Detect which cell encompasses the target text, then output its [x, y] center coordinate. 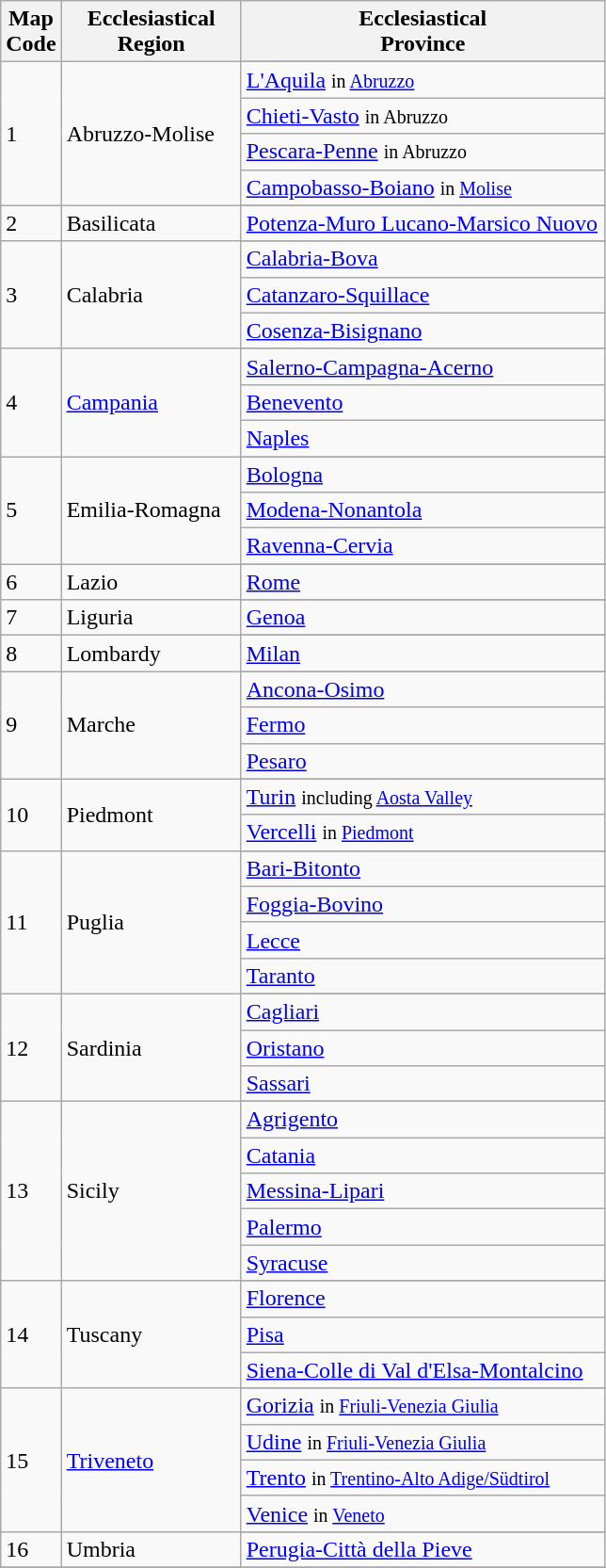
4 [31, 402]
5 [31, 509]
1 [31, 134]
Pesaro [423, 761]
2 [31, 223]
Fermo [423, 725]
12 [31, 1047]
Umbria [151, 1549]
16 [31, 1549]
Catania [423, 1156]
Salerno-Campagna-Acerno [423, 366]
Sardinia [151, 1047]
Syracuse [423, 1263]
EcclesiasticalProvince [423, 32]
Agrigento [423, 1120]
Messina-Lipari [423, 1191]
Catanzaro-Squillace [423, 295]
Calabria [151, 295]
MapCode [31, 32]
Emilia-Romagna [151, 509]
Gorizia in Friuli-Venezia Giulia [423, 1406]
Foggia-Bovino [423, 904]
Liguria [151, 618]
Rome [423, 582]
3 [31, 295]
Ravenna-Cervia [423, 546]
Campobasso-Boiano in Molise [423, 187]
Siena-Colle di Val d'Elsa-Montalcino [423, 1370]
9 [31, 725]
Oristano [423, 1048]
Trento in Trentino-Alto Adige/Südtirol [423, 1478]
Udine in Friuli-Venezia Giulia [423, 1442]
Bari-Bitonto [423, 868]
EcclesiasticalRegion [151, 32]
Palermo [423, 1227]
Lecce [423, 940]
Venice in Veneto [423, 1513]
Benevento [423, 402]
11 [31, 922]
Pisa [423, 1334]
14 [31, 1334]
Marche [151, 725]
Abruzzo-Molise [151, 134]
Florence [423, 1299]
Bologna [423, 474]
Taranto [423, 976]
Modena-Nonantola [423, 510]
15 [31, 1460]
13 [31, 1191]
Triveneto [151, 1460]
Puglia [151, 922]
Chieti-Vasto in Abruzzo [423, 116]
8 [31, 654]
Piedmont [151, 815]
6 [31, 582]
Sicily [151, 1191]
Tuscany [151, 1334]
Genoa [423, 618]
Naples [423, 438]
Milan [423, 654]
7 [31, 618]
Basilicata [151, 223]
Sassari [423, 1084]
Cagliari [423, 1011]
Perugia-Città della Pieve [423, 1549]
Cosenza-Bisignano [423, 331]
L'Aquila in Abruzzo [423, 80]
Campania [151, 402]
Lazio [151, 582]
Calabria-Bova [423, 259]
10 [31, 815]
Ancona-Osimo [423, 689]
Lombardy [151, 654]
Vercelli in Piedmont [423, 832]
Turin including Aosta Valley [423, 797]
Pescara-Penne in Abruzzo [423, 152]
Potenza-Muro Lucano-Marsico Nuovo [423, 223]
